Locate the cell with the specified text and output its [x, y] center coordinate. 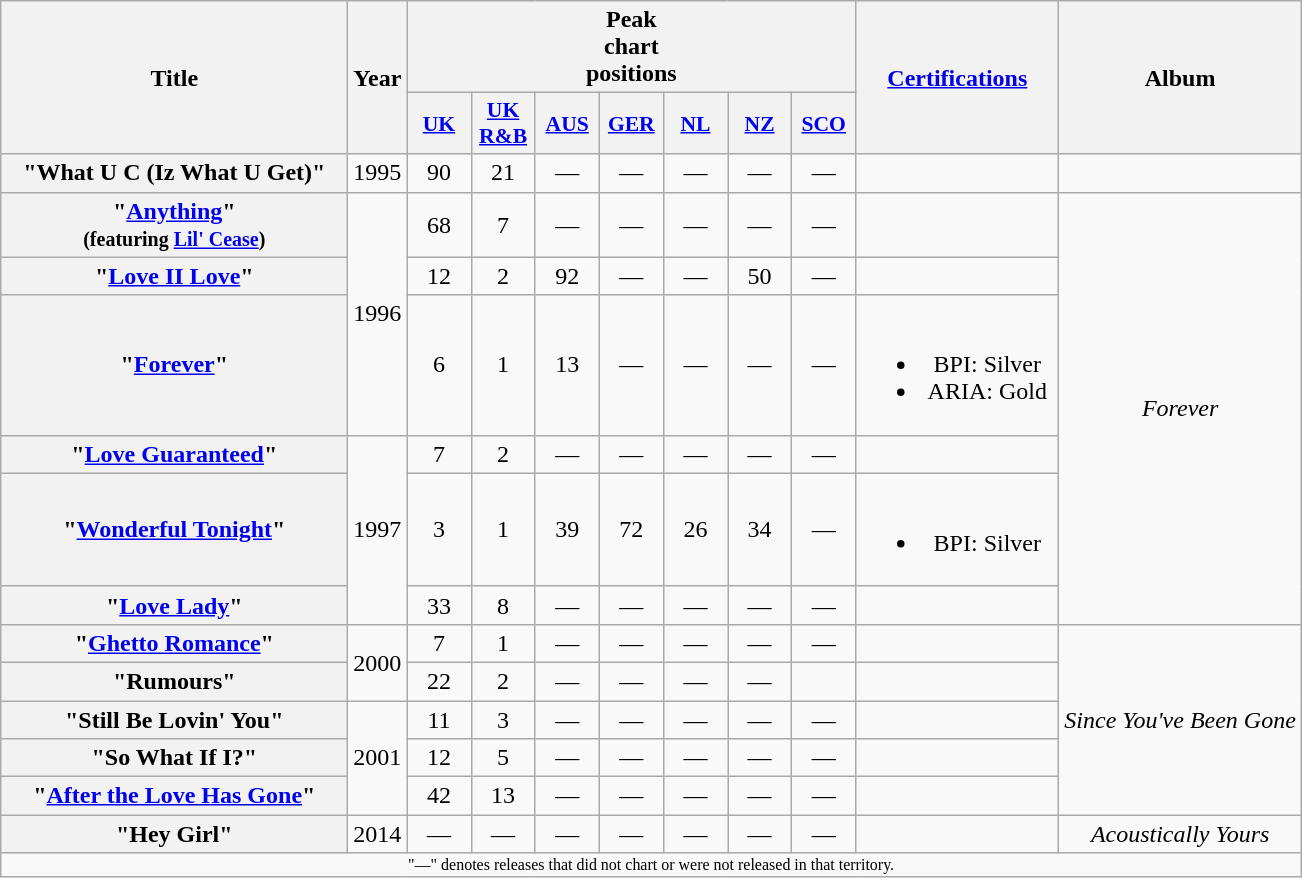
"Love Lady" [174, 605]
"Anything"(featuring Lil' Cease) [174, 224]
6 [439, 365]
Forever [1180, 408]
"What U C (Iz What U Get)" [174, 173]
8 [503, 605]
33 [439, 605]
21 [503, 173]
2000 [378, 662]
UK R&B [503, 124]
Year [378, 78]
34 [760, 530]
5 [503, 758]
68 [439, 224]
SCO [824, 124]
1995 [378, 173]
BPI: SilverARIA: Gold [958, 365]
"After the Love Has Gone" [174, 796]
GER [631, 124]
"Rumours" [174, 681]
"Love II Love" [174, 276]
42 [439, 796]
50 [760, 276]
AUS [567, 124]
"Love Guaranteed" [174, 454]
2014 [378, 834]
11 [439, 719]
"Ghetto Romance" [174, 643]
92 [567, 276]
Certifications [958, 78]
22 [439, 681]
"Hey Girl" [174, 834]
Since You've Been Gone [1180, 719]
"—" denotes releases that did not chart or were not released in that territory. [652, 865]
"So What If I?" [174, 758]
BPI: Silver [958, 530]
72 [631, 530]
1997 [378, 530]
Acoustically Yours [1180, 834]
"Still Be Lovin' You" [174, 719]
90 [439, 173]
Album [1180, 78]
Title [174, 78]
39 [567, 530]
26 [695, 530]
Peakchartpositions [632, 47]
"Wonderful Tonight" [174, 530]
NZ [760, 124]
NL [695, 124]
UK [439, 124]
"Forever" [174, 365]
2001 [378, 757]
1996 [378, 314]
